For the text-containing cell, return its midpoint in (x, y) coordinate format. 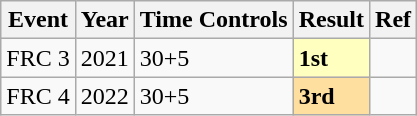
3rd (331, 96)
2021 (104, 58)
FRC 4 (38, 96)
Ref (394, 20)
Year (104, 20)
Time Controls (214, 20)
2022 (104, 96)
FRC 3 (38, 58)
Result (331, 20)
Event (38, 20)
1st (331, 58)
